For the text-containing cell, return its midpoint in (X, Y) coordinate format. 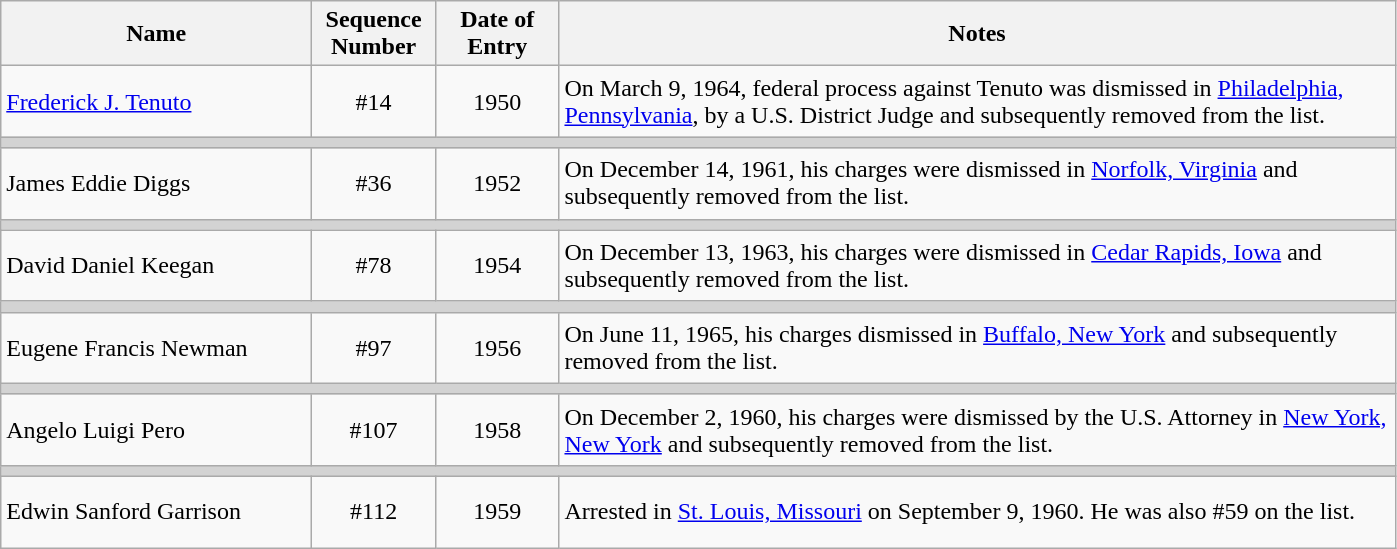
#14 (374, 102)
Eugene Francis Newman (156, 348)
#78 (374, 266)
On June 11, 1965, his charges dismissed in Buffalo, New York and subsequently removed from the list. (977, 348)
1959 (497, 512)
1952 (497, 184)
Edwin Sanford Garrison (156, 512)
Angelo Luigi Pero (156, 430)
Notes (977, 34)
1956 (497, 348)
#36 (374, 184)
1954 (497, 266)
#107 (374, 430)
Date of Entry (497, 34)
#112 (374, 512)
James Eddie Diggs (156, 184)
Name (156, 34)
On December 2, 1960, his charges were dismissed by the U.S. Attorney in New York, New York and subsequently removed from the list. (977, 430)
1958 (497, 430)
David Daniel Keegan (156, 266)
On December 14, 1961, his charges were dismissed in Norfolk, Virginia and subsequently removed from the list. (977, 184)
Frederick J. Tenuto (156, 102)
On December 13, 1963, his charges were dismissed in Cedar Rapids, Iowa and subsequently removed from the list. (977, 266)
#97 (374, 348)
1950 (497, 102)
Arrested in St. Louis, Missouri on September 9, 1960. He was also #59 on the list. (977, 512)
Sequence Number (374, 34)
